Locate the cell with the specified text and output its [x, y] center coordinate. 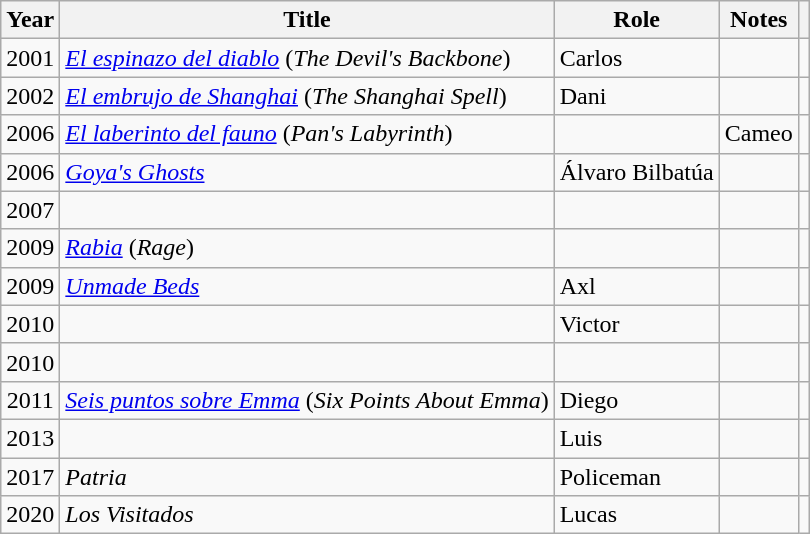
2017 [30, 477]
Carlos [636, 58]
2020 [30, 515]
Diego [636, 400]
El embrujo de Shanghai (The Shanghai Spell) [307, 96]
Notes [758, 20]
Luis [636, 438]
Goya's Ghosts [307, 172]
Title [307, 20]
El espinazo del diablo (The Devil's Backbone) [307, 58]
Axl [636, 286]
Victor [636, 324]
2001 [30, 58]
Rabia (Rage) [307, 248]
El laberinto del fauno (Pan's Labyrinth) [307, 134]
Lucas [636, 515]
2013 [30, 438]
Year [30, 20]
Patria [307, 477]
Los Visitados [307, 515]
2007 [30, 210]
Seis puntos sobre Emma (Six Points About Emma) [307, 400]
Role [636, 20]
Álvaro Bilbatúa [636, 172]
2011 [30, 400]
Cameo [758, 134]
Policeman [636, 477]
2002 [30, 96]
Unmade Beds [307, 286]
Dani [636, 96]
